Return the (X, Y) coordinate for the center point of the cell that contains the specified text.  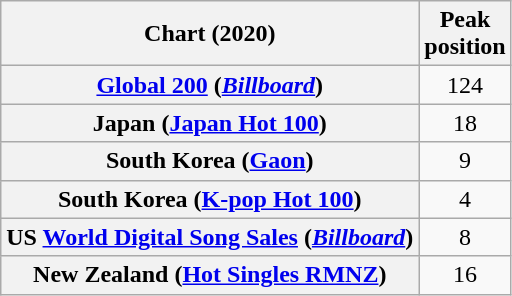
US World Digital Song Sales (Billboard) (210, 237)
124 (465, 85)
Japan (Japan Hot 100) (210, 123)
18 (465, 123)
8 (465, 237)
South Korea (Gaon) (210, 161)
16 (465, 275)
New Zealand (Hot Singles RMNZ) (210, 275)
Peakposition (465, 34)
Global 200 (Billboard) (210, 85)
9 (465, 161)
4 (465, 199)
South Korea (K-pop Hot 100) (210, 199)
Chart (2020) (210, 34)
